Capture the cell that displays the provided text and extract its (X, Y) central coordinate. 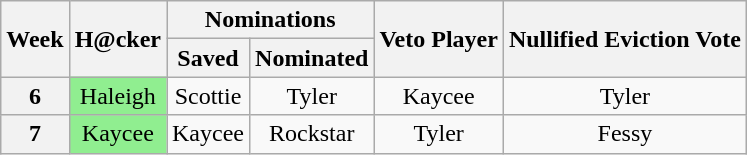
H@cker (118, 39)
Scottie (208, 96)
6 (35, 96)
Veto Player (438, 39)
Haleigh (118, 96)
Rockstar (312, 134)
Nominated (312, 58)
Saved (208, 58)
Nullified Eviction Vote (624, 39)
Week (35, 39)
Fessy (624, 134)
7 (35, 134)
Nominations (270, 20)
